Scan for the cell matching the given text and deliver its [X, Y] coordinate at center. 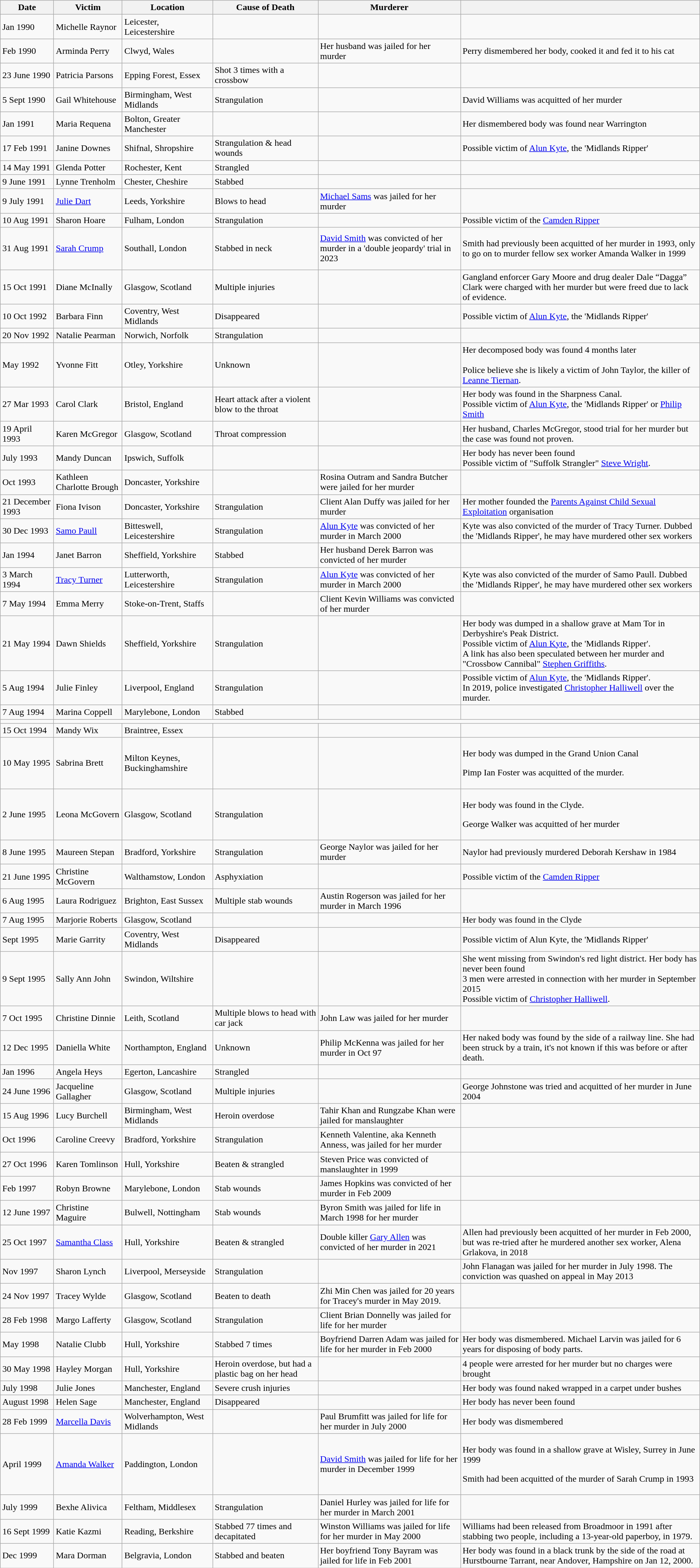
July 1993 [27, 458]
Her body was found in the Sharpness Canal.Possible victim of Alun Kyte, the 'Midlands Ripper' or Philip Smith [580, 404]
24 Nov 1997 [27, 1296]
10 Oct 1992 [27, 316]
Janine Downes [88, 148]
Jan 1996 [27, 1072]
Lucy Burchell [88, 1115]
Fiona Ivison [88, 507]
Her body was found in a shallow grave at Wisley, Surrey in June 1999Smith had been acquitted of the murder of Sarah Crump in 1993 [580, 1464]
Ipswich, Suffolk [168, 458]
Boyfriend Darren Adam was jailed for life for her murder in Feb 2000 [389, 1345]
Leith, Scotland [168, 1018]
Sarah Crump [88, 248]
Walthamstow, London [168, 877]
Gangland enforcer Gary Moore and drug dealer Dale “Dagga” Clark were charged with her murder but were freed due to lack of evidence. [580, 287]
Daniella White [88, 1047]
Sharon Lynch [88, 1271]
Bristol, England [168, 404]
23 June 1990 [27, 75]
Christine McGovern [88, 877]
Heart attack after a violent blow to the throat [265, 404]
7 Oct 1995 [27, 1018]
Mandy Duncan [88, 458]
Zhi Min Chen was jailed for 20 years for Tracey's murder in May 2019. [389, 1296]
Steven Price was convicted of manslaughter in 1999 [389, 1164]
Paddington, London [168, 1464]
Her husband, Charles McGregor, stood trial for her murder but the case was found not proven. [580, 433]
28 Feb 1999 [27, 1422]
Jan 1991 [27, 124]
Daniel Hurley was jailed for life for her murder in March 2001 [389, 1507]
Nov 1997 [27, 1271]
7 Aug 1995 [27, 920]
Leicester, Leicestershire [168, 27]
Marina Coppell [88, 712]
2 June 1995 [27, 815]
Bolton, Greater Manchester [168, 124]
Maureen Stepan [88, 852]
Client Alan Duffy was jailed for her murder [389, 507]
15 Oct 1994 [27, 731]
Bulwell, Nottingham [168, 1213]
James Hopkins was convicted of her murder in Feb 2009 [389, 1188]
21 December 1993 [27, 507]
Janet Barron [88, 555]
Chester, Cheshire [168, 182]
20 Nov 1992 [27, 336]
Stoke-on-Trent, Staffs [168, 604]
Natalie Pearman [88, 336]
Braintree, Essex [168, 731]
16 Sept 1999 [27, 1531]
George Naylor was jailed for her murder [389, 852]
15 Oct 1991 [27, 287]
Lynne Trenholm [88, 182]
Rochester, Kent [168, 167]
Throat compression [265, 433]
May 1998 [27, 1345]
Sept 1995 [27, 939]
Robyn Browne [88, 1188]
30 Dec 1993 [27, 531]
Location [168, 7]
9 July 1991 [27, 201]
31 Aug 1991 [27, 248]
Her husband Derek Barron was convicted of her murder [389, 555]
8 June 1995 [27, 852]
Bexhe Alivica [88, 1507]
Sabrina Brett [88, 763]
Hayley Morgan [88, 1368]
Her body was found in a black trunk by the side of the road at Hurstbourne Tarrant, near Andover, Hampshire on Jan 12, 2000. [580, 1555]
Murderer [389, 7]
Jan 1990 [27, 27]
Julie Dart [88, 201]
Byron Smith was jailed for life in March 1998 for her murder [389, 1213]
Austin Rogerson was jailed for her murder in March 1996 [389, 901]
Her body was dismembered. Michael Larvin was jailed for 6 years for disposing of body parts. [580, 1345]
Reading, Berkshire [168, 1531]
Barbara Finn [88, 316]
Asphyxiation [265, 877]
Laura Rodriguez [88, 901]
Client Brian Donnelly was jailed for life for her murder [389, 1320]
Dawn Shields [88, 643]
7 May 1994 [27, 604]
Naylor had previously murdered Deborah Kershaw in 1984 [580, 852]
Belgravia, London [168, 1555]
Lutterworth, Leicestershire [168, 579]
Kyte was also convicted of the murder of Tracy Turner. Dubbed the 'Midlands Ripper', he may have murdered other sex workers [580, 531]
Karen Tomlinson [88, 1164]
Leeds, Yorkshire [168, 201]
Helen Sage [88, 1402]
Philip McKenna was jailed for her murder in Oct 97 [389, 1047]
Fulham, London [168, 220]
Emma Merry [88, 604]
Smith had previously been acquitted of her murder in 1993, only to go on to murder fellow sex worker Amanda Walker in 1999 [580, 248]
Severe crush injuries [265, 1388]
Feb 1990 [27, 51]
Date [27, 7]
Southall, London [168, 248]
Multiple stab wounds [265, 901]
Her dismembered body was found near Warrington [580, 124]
Liverpool, Merseyside [168, 1271]
12 Dec 1995 [27, 1047]
Victim [88, 7]
Her body was found in the Clyde [580, 920]
Sharon Hoare [88, 220]
Stabbed 7 times [265, 1345]
Glenda Potter [88, 167]
Perry dismembered her body, cooked it and fed it to his cat [580, 51]
Maria Requena [88, 124]
27 Mar 1993 [27, 404]
Heroin overdose, but had a plastic bag on her head [265, 1368]
Julie Finley [88, 688]
Kathleen Charlotte Brough [88, 482]
Beaten to death [265, 1296]
Northampton, England [168, 1047]
Cause of Death [265, 7]
Marjorie Roberts [88, 920]
Stabbed and beaten [265, 1555]
Winston Williams was jailed for life for her murder in May 2000 [389, 1531]
Client Kevin Williams was convicted of her murder [389, 604]
Tracy Turner [88, 579]
Her naked body was found by the side of a railway line. She had been struck by a train, it's not known if this was before or after death. [580, 1047]
David Williams was acquitted of her murder [580, 99]
Norwich, Norfolk [168, 336]
David Smith was convicted of her murder in a 'double jeopardy' trial in 2023 [389, 248]
Feb 1997 [27, 1188]
Diane McInally [88, 287]
Angela Heys [88, 1072]
Oct 1996 [27, 1140]
Rosina Outram and Sandra Butcher were jailed for her murder [389, 482]
Her body has never been found [580, 1402]
Her decomposed body was found 4 months laterPolice believe she is likely a victim of John Taylor, the killer of Leanne Tiernan. [580, 365]
Jan 1994 [27, 555]
Clwyd, Wales [168, 51]
Arminda Perry [88, 51]
Her body was dumped in the Grand Union CanalPimp Ian Foster was acquitted of the murder. [580, 763]
Katie Kazmi [88, 1531]
Otley, Yorkshire [168, 365]
May 1992 [27, 365]
21 June 1995 [27, 877]
Her boyfriend Tony Bayram was jailed for life in Feb 2001 [389, 1555]
Her mother founded the Parents Against Child Sexual Exploitation organisation [580, 507]
Tracey Wylde [88, 1296]
John Flanagan was jailed for her murder in July 1998. The conviction was quashed on appeal in May 2013 [580, 1271]
Christine Maguire [88, 1213]
Samo Paull [88, 531]
Her body was found naked wrapped in a carpet under bushes [580, 1388]
Swindon, Wiltshire [168, 979]
Bitteswell, Leicestershire [168, 531]
Mara Dorman [88, 1555]
Patricia Parsons [88, 75]
Kenneth Valentine, aka Kenneth Anness, was jailed for her murder [389, 1140]
24 June 1996 [27, 1091]
Her body was dismembered [580, 1422]
David Smith was jailed for life for her murder in December 1999 [389, 1464]
10 Aug 1991 [27, 220]
Heroin overdose [265, 1115]
30 May 1998 [27, 1368]
Michelle Raynor [88, 27]
Stabbed in neck [265, 248]
July 1999 [27, 1507]
Egerton, Lancashire [168, 1072]
Kyte was also convicted of the murder of Samo Paull. Dubbed the 'Midlands Ripper', he may have murdered other sex workers [580, 579]
Marie Garrity [88, 939]
Multiple blows to head with car jack [265, 1018]
Amanda Walker [88, 1464]
Yvonne Fitt [88, 365]
Milton Keynes, Buckinghamshire [168, 763]
3 March 1994 [27, 579]
21 May 1994 [27, 643]
4 people were arrested for her murder but no charges were brought [580, 1368]
17 Feb 1991 [27, 148]
Possible victim of Alun Kyte, the 'Midlands Ripper'.In 2019, police investigated Christopher Halliwell over the murder. [580, 688]
Liverpool, England [168, 688]
Double killer Gary Allen was convicted of her murder in 2021 [389, 1242]
10 May 1995 [27, 763]
Feltham, Middlesex [168, 1507]
Christine Dinnie [88, 1018]
Gail Whitehouse [88, 99]
April 1999 [27, 1464]
Shifnal, Shropshire [168, 148]
George Johnstone was tried and acquitted of her murder in June 2004 [580, 1091]
Dec 1999 [27, 1555]
Brighton, East Sussex [168, 901]
Oct 1993 [27, 482]
14 May 1991 [27, 167]
July 1998 [27, 1388]
9 Sept 1995 [27, 979]
Wolverhampton, West Midlands [168, 1422]
Sally Ann John [88, 979]
Carol Clark [88, 404]
Stabbed 77 times and decapitated [265, 1531]
Paul Brumfitt was jailed for life for her murder in July 2000 [389, 1422]
Tahir Khan and Rungzabe Khan were jailed for manslaughter [389, 1115]
John Law was jailed for her murder [389, 1018]
Shot 3 times with a crossbow [265, 75]
Natalie Clubb [88, 1345]
Caroline Creevy [88, 1140]
15 Aug 1996 [27, 1115]
Allen had previously been acquitted of her murder in Feb 2000, but was re-tried after he murdered another sex worker, Alena Grlakova, in 2018 [580, 1242]
5 Sept 1990 [27, 99]
Jacqueline Gallagher [88, 1091]
9 June 1991 [27, 182]
7 Aug 1994 [27, 712]
Julie Jones [88, 1388]
Marcella Davis [88, 1422]
Strangulation & head wounds [265, 148]
Leona McGovern [88, 815]
Mandy Wix [88, 731]
Williams had been released from Broadmoor in 1991 after stabbing two people, including a 13-year-old paperboy, in 1979. [580, 1531]
Her body has never been foundPossible victim of "Suffolk Strangler" Steve Wright. [580, 458]
August 1998 [27, 1402]
Blows to head [265, 201]
19 April 1993 [27, 433]
28 Feb 1998 [27, 1320]
25 Oct 1997 [27, 1242]
6 Aug 1995 [27, 901]
Margo Lafferty [88, 1320]
5 Aug 1994 [27, 688]
Her husband was jailed for her murder [389, 51]
Samantha Class [88, 1242]
Her body was found in the Clyde.George Walker was acquitted of her murder [580, 815]
Karen McGregor [88, 433]
Epping Forest, Essex [168, 75]
27 Oct 1996 [27, 1164]
Michael Sams was jailed for her murder [389, 201]
12 June 1997 [27, 1213]
